Scan for the cell matching the given text and deliver its (x, y) coordinate at center. 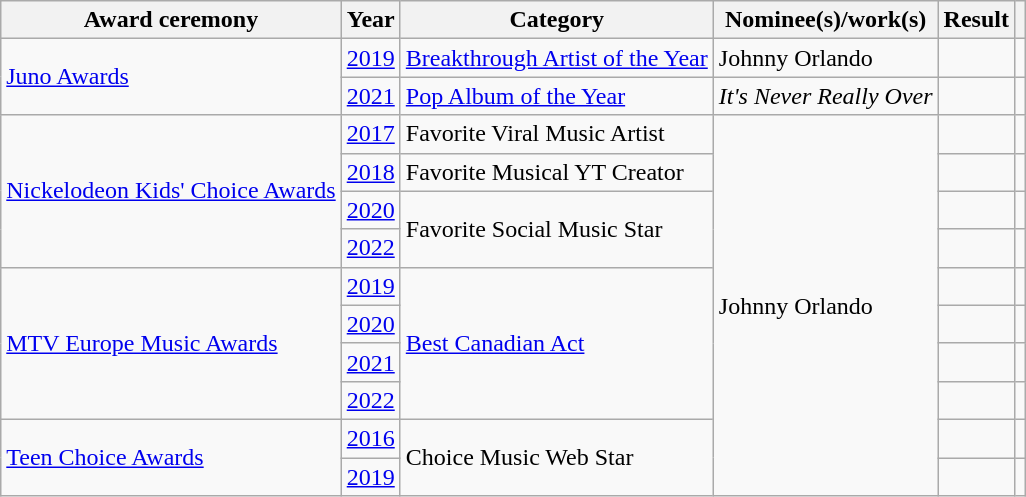
2016 (370, 438)
Year (370, 20)
Best Canadian Act (556, 343)
Category (556, 20)
Pop Album of the Year (556, 96)
It's Never Really Over (826, 96)
Favorite Social Music Star (556, 229)
2017 (370, 134)
2018 (370, 172)
Favorite Musical YT Creator (556, 172)
MTV Europe Music Awards (171, 343)
Teen Choice Awards (171, 457)
Result (976, 20)
Nominee(s)/work(s) (826, 20)
Favorite Viral Music Artist (556, 134)
Breakthrough Artist of the Year (556, 58)
Award ceremony (171, 20)
Juno Awards (171, 77)
Choice Music Web Star (556, 457)
Nickelodeon Kids' Choice Awards (171, 191)
